Provide the (X, Y) coordinate of the cell's center where the given text is located.  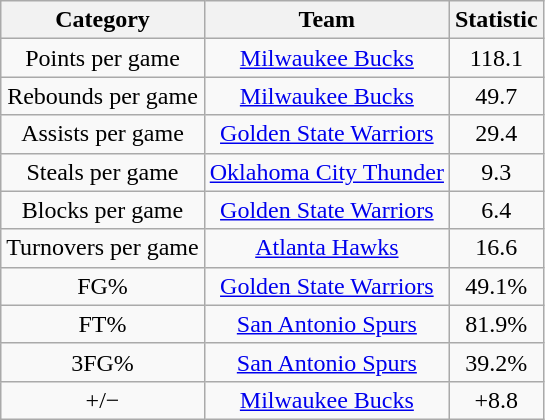
Points per game (102, 58)
Statistic (496, 20)
Rebounds per game (102, 96)
Atlanta Hawks (326, 248)
49.1% (496, 286)
6.4 (496, 210)
Assists per game (102, 134)
+/− (102, 400)
Team (326, 20)
49.7 (496, 96)
Blocks per game (102, 210)
Oklahoma City Thunder (326, 172)
3FG% (102, 362)
29.4 (496, 134)
+8.8 (496, 400)
9.3 (496, 172)
Steals per game (102, 172)
Category (102, 20)
FG% (102, 286)
118.1 (496, 58)
Turnovers per game (102, 248)
FT% (102, 324)
39.2% (496, 362)
16.6 (496, 248)
81.9% (496, 324)
